Scan for the cell matching the given text and deliver its (x, y) coordinate at center. 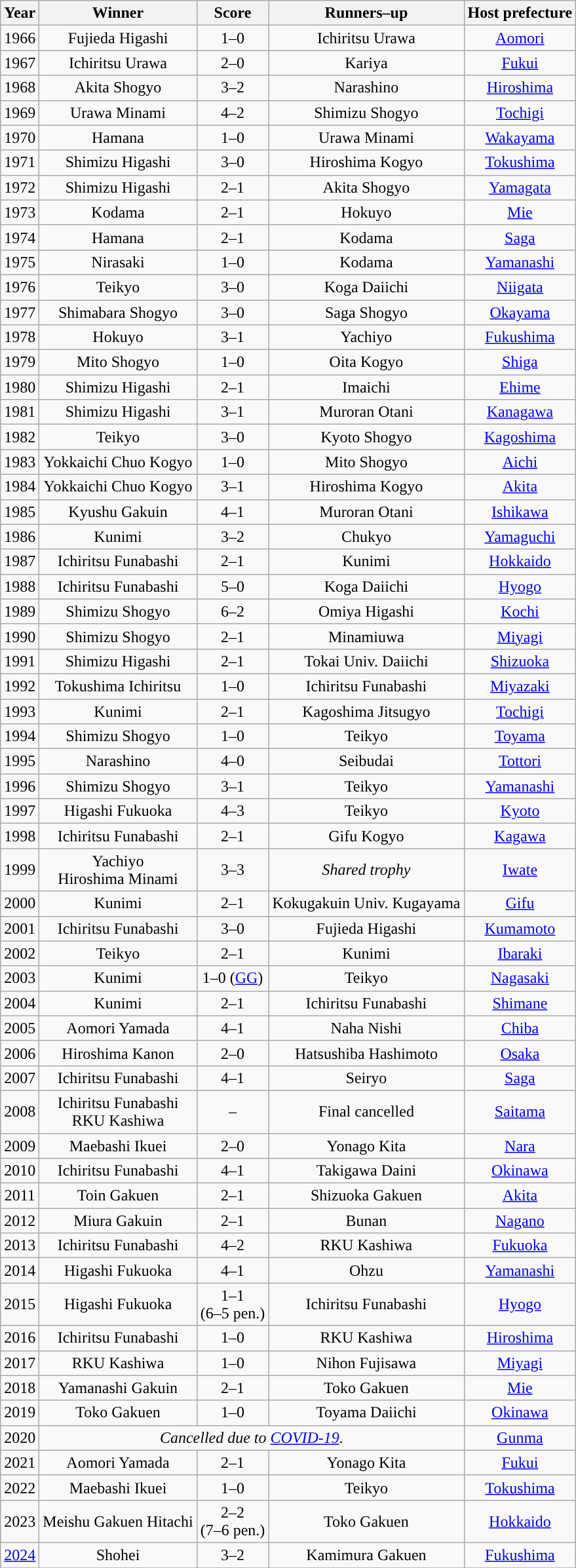
2016 (20, 1338)
2011 (20, 1196)
Chukyo (366, 537)
Naha Nishi (366, 1028)
2001 (20, 928)
2013 (20, 1246)
Saitama (520, 1111)
Shiga (520, 362)
2021 (20, 1463)
Bunan (366, 1221)
1977 (20, 313)
1998 (20, 836)
Shimabara Shogyo (118, 313)
1981 (20, 412)
Yamaguchi (520, 537)
Gunma (520, 1438)
Hiroshima Kanon (118, 1053)
2018 (20, 1388)
Toyama (520, 736)
Ichiritsu FunabashiRKU Kashiwa (118, 1111)
1978 (20, 337)
Meishu Gakuen Hitachi (118, 1521)
Tokushima Ichiritsu (118, 686)
2020 (20, 1438)
Nagasaki (520, 978)
2017 (20, 1363)
Yamanashi Gakuin (118, 1388)
5–0 (233, 586)
2000 (20, 904)
Runners–up (366, 13)
Seibudai (366, 761)
YachiyoHiroshima Minami (118, 870)
Nihon Fujisawa (366, 1363)
1970 (20, 138)
Kagoshima Jitsugyo (366, 711)
2009 (20, 1146)
– (233, 1111)
1983 (20, 462)
1967 (20, 63)
2024 (20, 1555)
1989 (20, 611)
Minamiuwa (366, 636)
Winner (118, 13)
Takigawa Daini (366, 1171)
6–2 (233, 611)
2014 (20, 1271)
Saga Shogyo (366, 313)
2008 (20, 1111)
2003 (20, 978)
2019 (20, 1413)
Kokugakuin Univ. Kugayama (366, 904)
1980 (20, 387)
Shohei (118, 1555)
1994 (20, 736)
Omiya Higashi (366, 611)
Kochi (520, 611)
Host prefecture (520, 13)
Ohzu (366, 1271)
Nirasaki (118, 262)
2022 (20, 1487)
2010 (20, 1171)
1976 (20, 287)
Yachiyo (366, 337)
Kyoto Shogyo (366, 437)
1971 (20, 163)
1997 (20, 811)
1–1 (6–5 pen.) (233, 1304)
1995 (20, 761)
Kamimura Gakuen (366, 1555)
1992 (20, 686)
1990 (20, 636)
Nagano (520, 1221)
Final cancelled (366, 1111)
1982 (20, 437)
1993 (20, 711)
1999 (20, 870)
2–2 (7–6 pen.) (233, 1521)
1988 (20, 586)
2002 (20, 953)
1974 (20, 237)
2004 (20, 1003)
1984 (20, 487)
Nara (520, 1146)
1987 (20, 562)
Iwate (520, 870)
Chiba (520, 1028)
Shizuoka Gakuen (366, 1196)
2005 (20, 1028)
1969 (20, 113)
4–3 (233, 811)
Niigata (520, 287)
2007 (20, 1078)
1986 (20, 537)
1985 (20, 512)
1–0 (GG) (233, 978)
Aomori (520, 38)
Toin Gakuen (118, 1196)
Gifu (520, 904)
Tottori (520, 761)
Aichi (520, 462)
4–0 (233, 761)
Hatsushiba Hashimoto (366, 1053)
Year (20, 13)
Gifu Kogyo (366, 836)
1996 (20, 786)
3–3 (233, 870)
Seiryo (366, 1078)
1966 (20, 38)
Ishikawa (520, 512)
Shared trophy (366, 870)
Imaichi (366, 387)
Tokai Univ. Daiichi (366, 661)
2012 (20, 1221)
Yamagata (520, 187)
Okayama (520, 313)
Miyazaki (520, 686)
Kanagawa (520, 412)
Kariya (366, 63)
Cancelled due to COVID-19. (252, 1438)
Toyama Daiichi (366, 1413)
Shizuoka (520, 661)
Kagoshima (520, 437)
1979 (20, 362)
Ibaraki (520, 953)
Ehime (520, 387)
Kumamoto (520, 928)
1972 (20, 187)
Kyoto (520, 811)
2006 (20, 1053)
Miura Gakuin (118, 1221)
Score (233, 13)
Kagawa (520, 836)
Fukuoka (520, 1246)
Osaka (520, 1053)
1973 (20, 212)
2015 (20, 1304)
1968 (20, 88)
2023 (20, 1521)
1991 (20, 661)
Oita Kogyo (366, 362)
Kyushu Gakuin (118, 512)
1975 (20, 262)
Wakayama (520, 138)
Shimane (520, 1003)
